Provide the [x, y] coordinate of the cell's center where the given text is located.  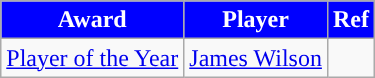
Award [92, 20]
James Wilson [256, 58]
Player of the Year [92, 58]
Ref [350, 20]
Player [256, 20]
